Return (X, Y) of the center of cell containing provided text 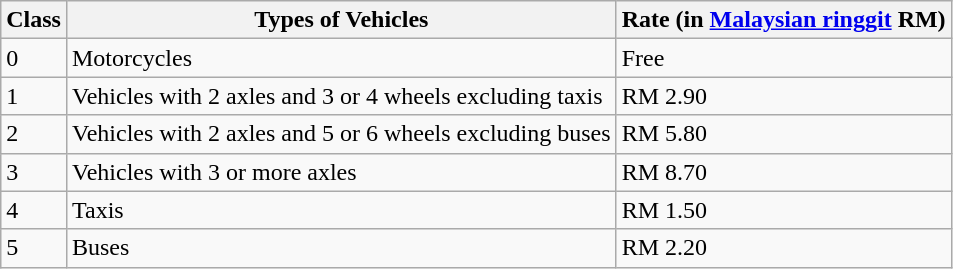
RM 2.90 (784, 96)
5 (34, 248)
Vehicles with 3 or more axles (341, 172)
4 (34, 210)
RM 8.70 (784, 172)
Rate (in Malaysian ringgit RM) (784, 20)
3 (34, 172)
2 (34, 134)
Free (784, 58)
Class (34, 20)
Vehicles with 2 axles and 3 or 4 wheels excluding taxis (341, 96)
0 (34, 58)
RM 2.20 (784, 248)
Taxis (341, 210)
Types of Vehicles (341, 20)
RM 5.80 (784, 134)
Buses (341, 248)
Vehicles with 2 axles and 5 or 6 wheels excluding buses (341, 134)
1 (34, 96)
Motorcycles (341, 58)
RM 1.50 (784, 210)
